Output the (x, y) coordinate of the center of the cell containing the given text.  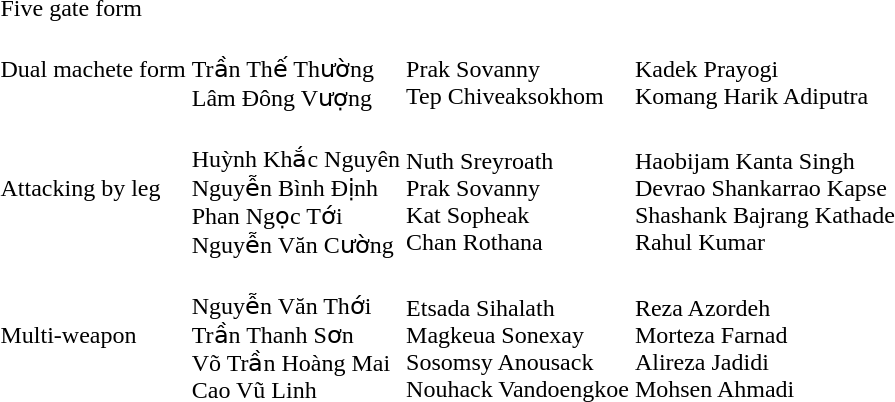
Prak SovannyTep Chiveaksokhom (518, 70)
Huỳnh Khắc NguyênNguyễn Bình ĐịnhPhan Ngọc TớiNguyễn Văn Cường (296, 188)
Nuth SreyroathPrak SovannyKat SopheakChan Rothana (518, 188)
Trần Thế ThườngLâm Đông Vượng (296, 70)
